Capture the cell that displays the provided text and extract its (X, Y) central coordinate. 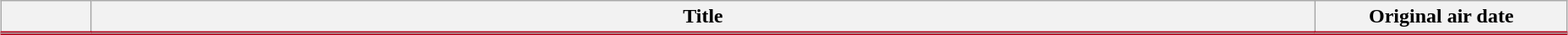
Title (703, 17)
Original air date (1441, 17)
